Detect which cell encompasses the target text, then output its [x, y] center coordinate. 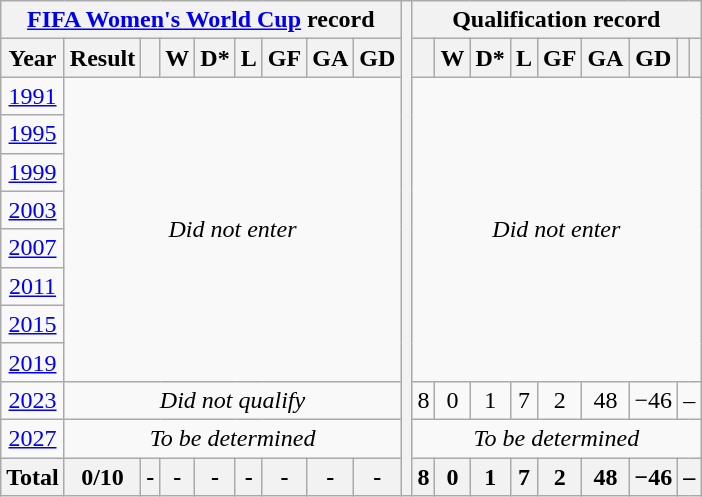
2015 [33, 324]
Result [102, 58]
2023 [33, 400]
Did not qualify [232, 400]
FIFA Women's World Cup record [201, 20]
1991 [33, 96]
0/10 [102, 477]
1999 [33, 172]
2027 [33, 438]
2011 [33, 286]
Year [33, 58]
Qualification record [556, 20]
2007 [33, 248]
Total [33, 477]
1995 [33, 134]
2003 [33, 210]
2019 [33, 362]
